Search for the cell housing the specified text and yield its (x, y) center coordinate. 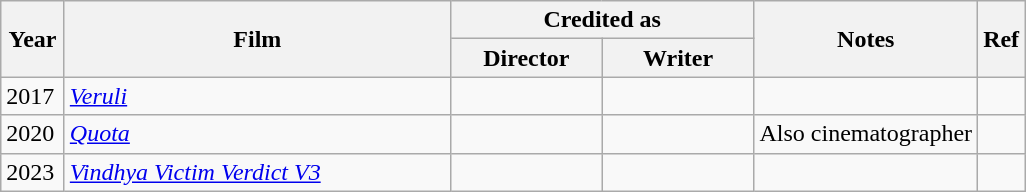
Vindhya Victim Verdict V3 (257, 172)
Also cinematographer (866, 134)
Quota (257, 134)
Director (526, 58)
Film (257, 39)
Notes (866, 39)
Writer (678, 58)
Ref (1002, 39)
Year (33, 39)
Veruli (257, 96)
2023 (33, 172)
Credited as (602, 20)
2017 (33, 96)
2020 (33, 134)
